Extract the (x, y) coordinate from the center of the cell holding the provided text.  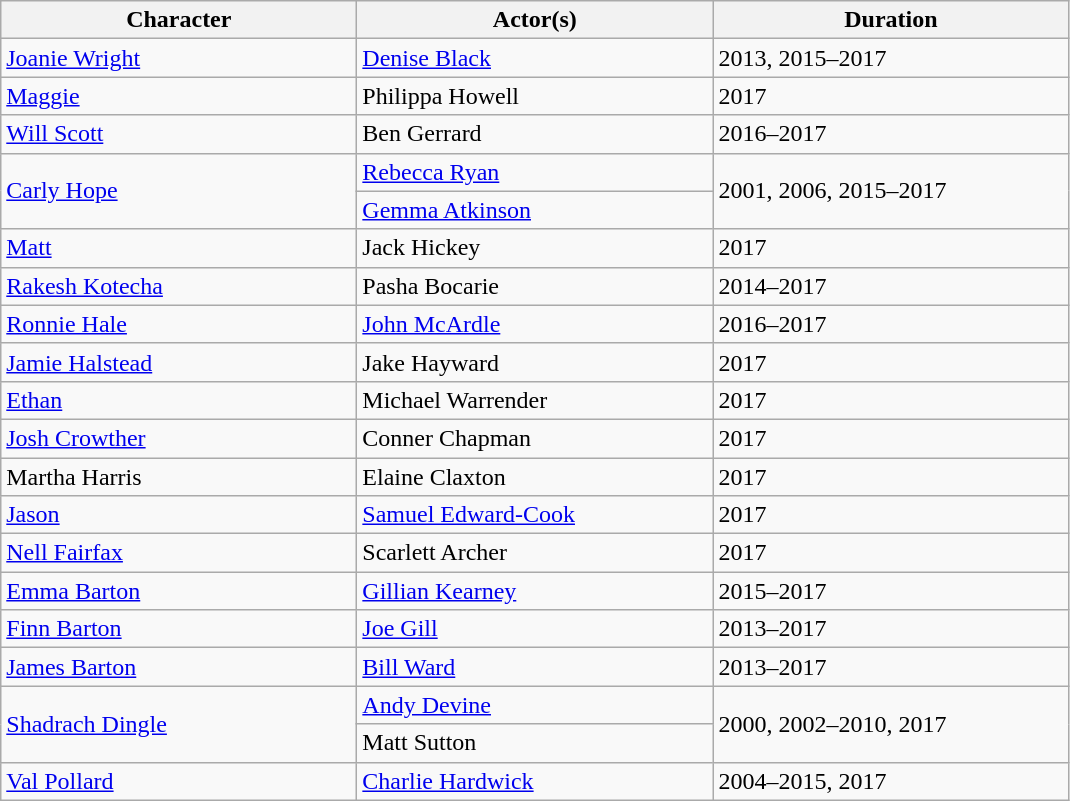
Gillian Kearney (535, 591)
Ronnie Hale (179, 324)
Rebecca Ryan (535, 172)
Jamie Halstead (179, 362)
Martha Harris (179, 477)
Actor(s) (535, 20)
2015–2017 (891, 591)
Maggie (179, 96)
Bill Ward (535, 667)
Gemma Atkinson (535, 210)
Elaine Claxton (535, 477)
Jake Hayward (535, 362)
Ben Gerrard (535, 134)
Jason (179, 515)
Samuel Edward-Cook (535, 515)
Carly Hope (179, 191)
Andy Devine (535, 705)
Finn Barton (179, 629)
Character (179, 20)
Michael Warrender (535, 400)
Charlie Hardwick (535, 781)
2013, 2015–2017 (891, 58)
Will Scott (179, 134)
Duration (891, 20)
Matt (179, 248)
Joe Gill (535, 629)
Denise Black (535, 58)
Val Pollard (179, 781)
Josh Crowther (179, 438)
2000, 2002–2010, 2017 (891, 724)
James Barton (179, 667)
Jack Hickey (535, 248)
Pasha Bocarie (535, 286)
Joanie Wright (179, 58)
2014–2017 (891, 286)
Philippa Howell (535, 96)
Shadrach Dingle (179, 724)
2001, 2006, 2015–2017 (891, 191)
John McArdle (535, 324)
2004–2015, 2017 (891, 781)
Matt Sutton (535, 743)
Ethan (179, 400)
Conner Chapman (535, 438)
Scarlett Archer (535, 553)
Nell Fairfax (179, 553)
Emma Barton (179, 591)
Rakesh Kotecha (179, 286)
